Find where the given text appears and provide that cell's center as (x, y) coordinate. 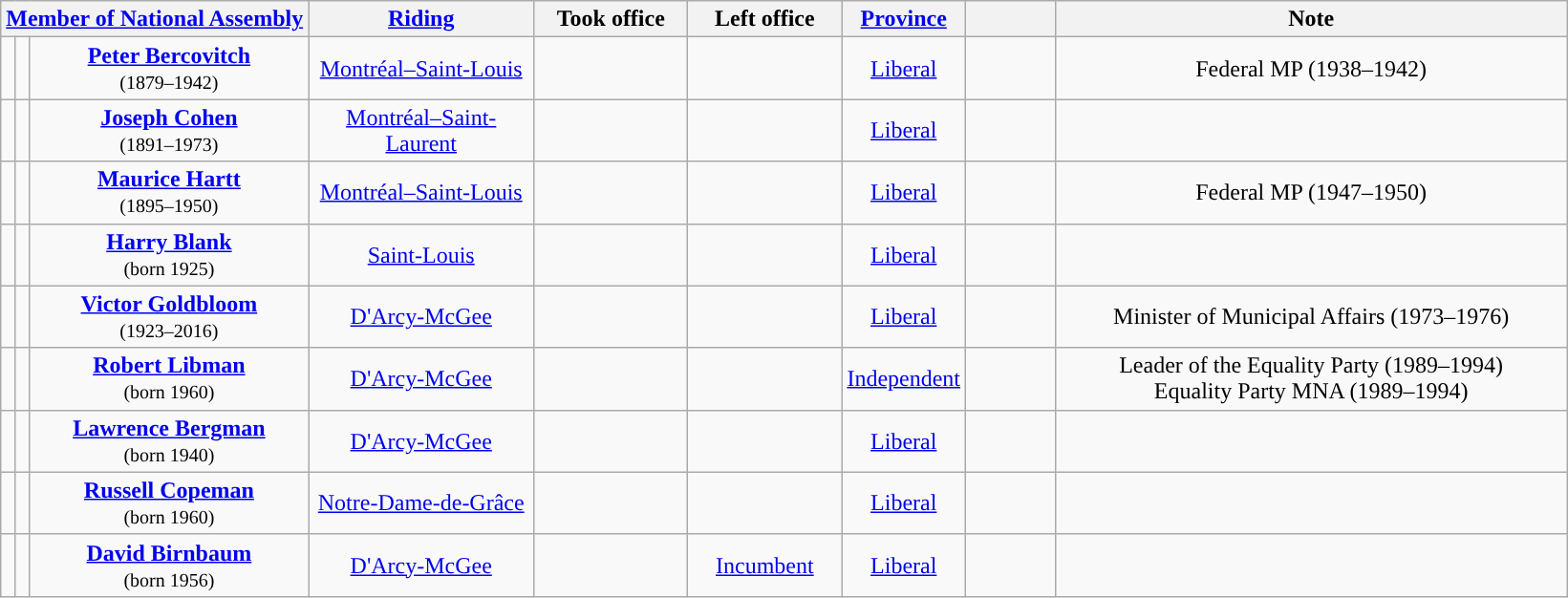
Robert Libman(born 1960) (169, 378)
Incumbent (764, 566)
Russell Copeman(born 1960) (169, 502)
Joseph Cohen(1891–1973) (169, 130)
Peter Bercovitch(1879–1942) (169, 69)
Province (904, 19)
Note (1311, 19)
Federal MP (1938–1942) (1311, 69)
Left office (764, 19)
Member of National Assembly (155, 19)
Victor Goldbloom(1923–2016) (169, 317)
Notre-Dame-de-Grâce (421, 502)
Leader of the Equality Party (1989–1994)Equality Party MNA (1989–1994) (1311, 378)
Harry Blank(born 1925) (169, 254)
Maurice Hartt(1895–1950) (169, 193)
Montréal–Saint-Laurent (421, 130)
Took office (612, 19)
Riding (421, 19)
Lawrence Bergman(born 1940) (169, 441)
Federal MP (1947–1950) (1311, 193)
Minister of Municipal Affairs (1973–1976) (1311, 317)
Independent (904, 378)
David Birnbaum(born 1956) (169, 566)
Saint-Louis (421, 254)
